Return the (x, y) coordinate for the center point of the cell that contains the specified text.  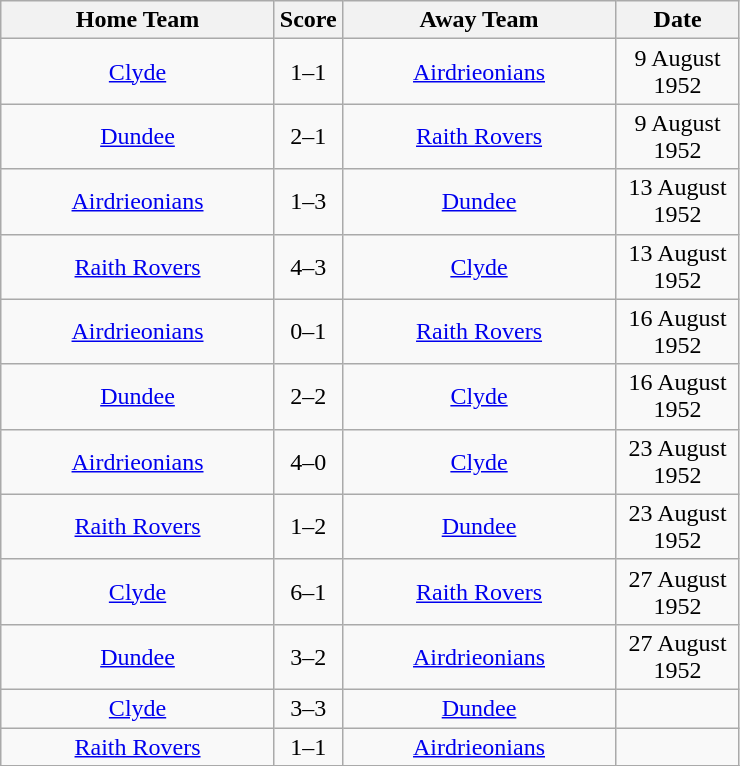
4–3 (308, 266)
2–1 (308, 136)
3–2 (308, 656)
0–1 (308, 332)
Away Team (479, 20)
Date (678, 20)
6–1 (308, 592)
4–0 (308, 462)
3–3 (308, 708)
1–2 (308, 526)
Score (308, 20)
Home Team (138, 20)
2–2 (308, 396)
1–3 (308, 202)
